Determine the [x, y] coordinate at the center of the cell enclosing the given text.  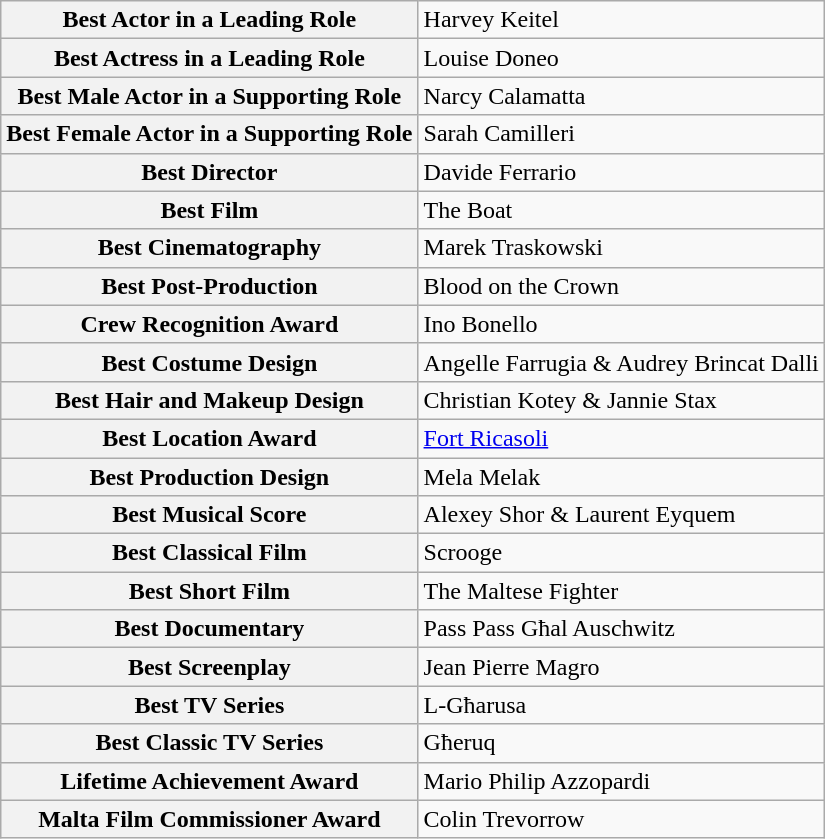
Best Cinematography [210, 248]
Christian Kotey & Jannie Stax [621, 400]
Marek Traskowski [621, 248]
L-Għarusa [621, 705]
Best Director [210, 172]
Best Classical Film [210, 553]
Malta Film Commissioner Award [210, 819]
Crew Recognition Award [210, 324]
Best Hair and Makeup Design [210, 400]
Harvey Keitel [621, 20]
Angelle Farrugia & Audrey Brincat Dalli [621, 362]
Alexey Shor & Laurent Eyquem [621, 515]
Best Documentary [210, 629]
Blood on the Crown [621, 286]
Best Film [210, 210]
Best Classic TV Series [210, 743]
Best Costume Design [210, 362]
Għeruq [621, 743]
Ino Bonello [621, 324]
Louise Doneo [621, 58]
Lifetime Achievement Award [210, 781]
Davide Ferrario [621, 172]
Mela Melak [621, 477]
Best Actress in a Leading Role [210, 58]
Narcy Calamatta [621, 96]
Best Short Film [210, 591]
Fort Ricasoli [621, 438]
Best Production Design [210, 477]
Pass Pass Għal Auschwitz [621, 629]
Best Post-Production [210, 286]
Best Male Actor in a Supporting Role [210, 96]
Sarah Camilleri [621, 134]
Scrooge [621, 553]
Best Screenplay [210, 667]
Best Musical Score [210, 515]
Best TV Series [210, 705]
The Maltese Fighter [621, 591]
Best Actor in a Leading Role [210, 20]
Best Location Award [210, 438]
Colin Trevorrow [621, 819]
Best Female Actor in a Supporting Role [210, 134]
Jean Pierre Magro [621, 667]
The Boat [621, 210]
Mario Philip Azzopardi [621, 781]
